Determine the (x, y) coordinate at the center of the cell enclosing the given text.  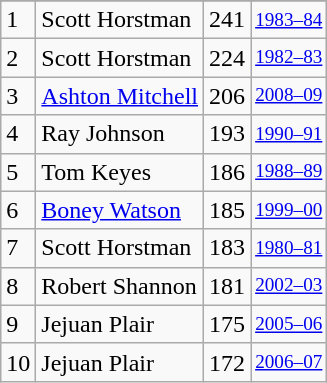
172 (228, 362)
224 (228, 58)
185 (228, 210)
1 (18, 20)
2005–06 (289, 324)
1982–83 (289, 58)
183 (228, 248)
10 (18, 362)
Tom Keyes (120, 172)
2 (18, 58)
186 (228, 172)
Ashton Mitchell (120, 96)
1999–00 (289, 210)
181 (228, 286)
206 (228, 96)
Boney Watson (120, 210)
3 (18, 96)
1988–89 (289, 172)
175 (228, 324)
2006–07 (289, 362)
1980–81 (289, 248)
1990–91 (289, 134)
9 (18, 324)
6 (18, 210)
2008–09 (289, 96)
193 (228, 134)
4 (18, 134)
Robert Shannon (120, 286)
8 (18, 286)
2002–03 (289, 286)
Ray Johnson (120, 134)
5 (18, 172)
1983–84 (289, 20)
7 (18, 248)
241 (228, 20)
